Return [x, y] of the center of cell containing provided text 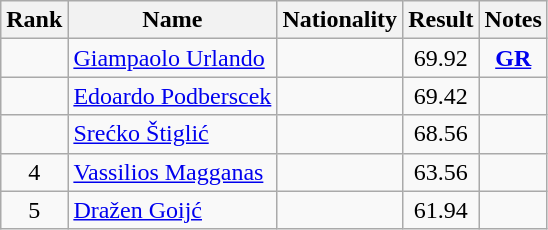
63.56 [441, 172]
69.92 [441, 58]
Name [172, 20]
Vassilios Magganas [172, 172]
Rank [34, 20]
Edoardo Podberscek [172, 96]
61.94 [441, 210]
Nationality [340, 20]
Dražen Goijć [172, 210]
Result [441, 20]
Srećko Štiglić [172, 134]
4 [34, 172]
5 [34, 210]
68.56 [441, 134]
Giampaolo Urlando [172, 58]
Notes [513, 20]
GR [513, 58]
69.42 [441, 96]
